Output the [X, Y] coordinate of the center of the cell containing the given text.  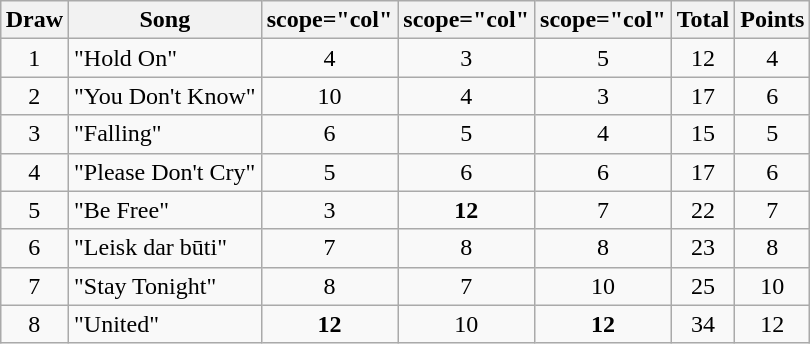
"Be Free" [166, 210]
"Please Don't Cry" [166, 172]
34 [703, 324]
"Leisk dar būti" [166, 248]
22 [703, 210]
2 [34, 96]
25 [703, 286]
"Stay Tonight" [166, 286]
"Falling" [166, 134]
"Hold On" [166, 58]
"You Don't Know" [166, 96]
Draw [34, 20]
"United" [166, 324]
23 [703, 248]
Song [166, 20]
Points [772, 20]
1 [34, 58]
Total [703, 20]
15 [703, 134]
